Find where the given text appears and provide that cell's center as (X, Y) coordinate. 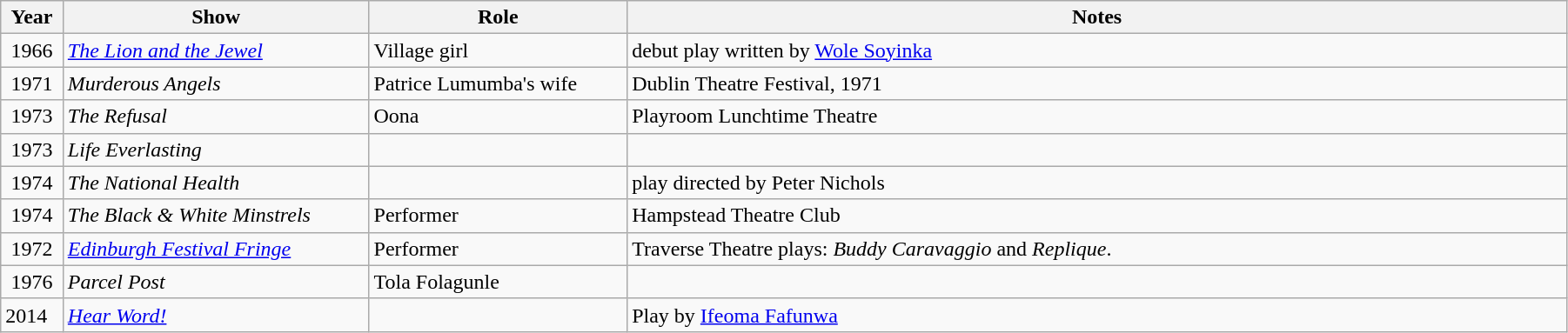
1966 (32, 50)
Edinburgh Festival Fringe (216, 249)
Year (32, 17)
Play by Ifeoma Fafunwa (1097, 315)
Murderous Angels (216, 83)
Notes (1097, 17)
play directed by Peter Nichols (1097, 183)
Role (498, 17)
Oona (498, 117)
Hampstead Theatre Club (1097, 216)
Show (216, 17)
1976 (32, 282)
Parcel Post (216, 282)
The Black & White Minstrels (216, 216)
Life Everlasting (216, 150)
Patrice Lumumba's wife (498, 83)
The National Health (216, 183)
2014 (32, 315)
Tola Folagunle (498, 282)
The Lion and the Jewel (216, 50)
Traverse Theatre plays: Buddy Caravaggio and Replique. (1097, 249)
Dublin Theatre Festival, 1971 (1097, 83)
Hear Word! (216, 315)
1971 (32, 83)
Playroom Lunchtime Theatre (1097, 117)
Village girl (498, 50)
1972 (32, 249)
debut play written by Wole Soyinka (1097, 50)
The Refusal (216, 117)
